Return the (x, y) coordinate for the center point of the cell that contains the specified text.  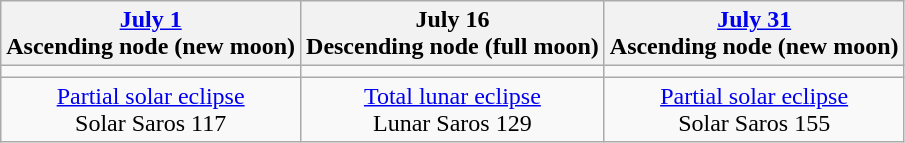
July 1Ascending node (new moon) (151, 34)
July 31Ascending node (new moon) (754, 34)
Partial solar eclipseSolar Saros 117 (151, 110)
July 16Descending node (full moon) (453, 34)
Total lunar eclipseLunar Saros 129 (453, 110)
Partial solar eclipseSolar Saros 155 (754, 110)
